From the cell containing the given text, extract its center point as (X, Y) coordinate. 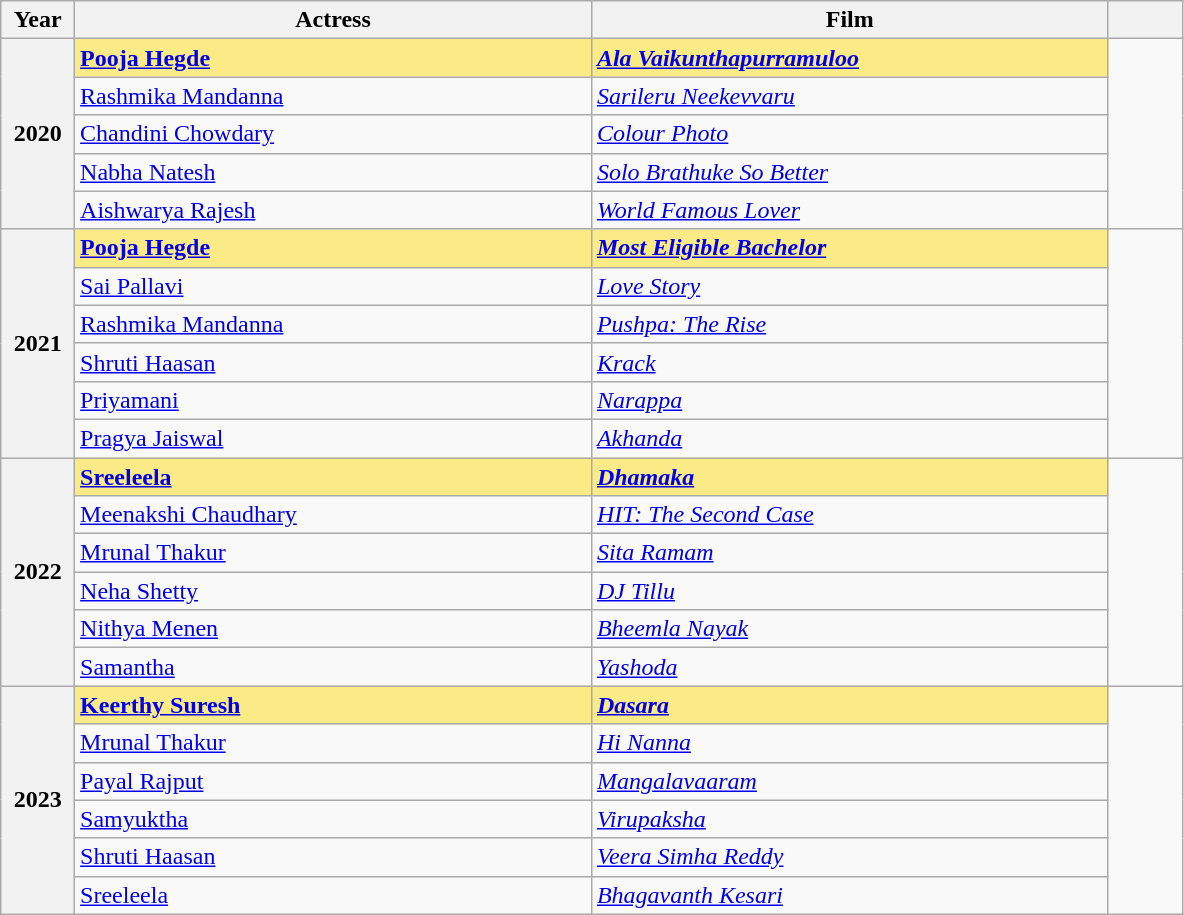
Sita Ramam (850, 553)
Keerthy Suresh (334, 705)
Sai Pallavi (334, 286)
Priyamani (334, 400)
World Famous Lover (850, 210)
Bhagavanth Kesari (850, 895)
Samantha (334, 667)
Bheemla Nayak (850, 629)
Film (850, 20)
Colour Photo (850, 134)
2021 (38, 343)
Love Story (850, 286)
DJ Tillu (850, 591)
Pragya Jaiswal (334, 438)
2020 (38, 134)
2023 (38, 800)
Neha Shetty (334, 591)
Mangalavaaram (850, 781)
Narappa (850, 400)
Dasara (850, 705)
Hi Nanna (850, 743)
Chandini Chowdary (334, 134)
Most Eligible Bachelor (850, 248)
Virupaksha (850, 819)
Pushpa: The Rise (850, 324)
Meenakshi Chaudhary (334, 515)
Akhanda (850, 438)
Dhamaka (850, 477)
Solo Brathuke So Better (850, 172)
Actress (334, 20)
2022 (38, 572)
Ala Vaikunthapurramuloo (850, 58)
Yashoda (850, 667)
Nithya Menen (334, 629)
Samyuktha (334, 819)
Payal Rajput (334, 781)
Aishwarya Rajesh (334, 210)
Veera Simha Reddy (850, 857)
Krack (850, 362)
Sarileru Neekevvaru (850, 96)
HIT: The Second Case (850, 515)
Year (38, 20)
Nabha Natesh (334, 172)
